Output the [x, y] coordinate of the center of the cell containing the given text.  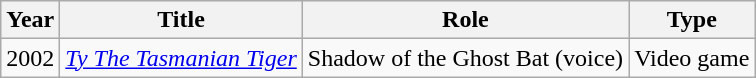
Year [30, 20]
Title [181, 20]
Role [465, 20]
Shadow of the Ghost Bat (voice) [465, 58]
Video game [692, 58]
Ty The Tasmanian Tiger [181, 58]
Type [692, 20]
2002 [30, 58]
